Return the [X, Y] coordinate for the center point of the cell that contains the specified text.  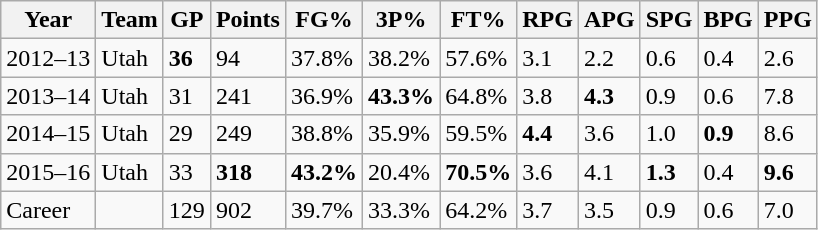
241 [248, 96]
33 [186, 172]
FT% [478, 20]
3.1 [548, 58]
Team [130, 20]
70.5% [478, 172]
33.3% [402, 210]
Year [48, 20]
2.2 [609, 58]
36 [186, 58]
7.0 [788, 210]
BPG [728, 20]
Points [248, 20]
59.5% [478, 134]
64.2% [478, 210]
2013–14 [48, 96]
29 [186, 134]
7.8 [788, 96]
36.9% [324, 96]
35.9% [402, 134]
318 [248, 172]
GP [186, 20]
RPG [548, 20]
3.7 [548, 210]
43.2% [324, 172]
3P% [402, 20]
9.6 [788, 172]
3.5 [609, 210]
64.8% [478, 96]
57.6% [478, 58]
1.0 [669, 134]
3.8 [548, 96]
SPG [669, 20]
37.8% [324, 58]
20.4% [402, 172]
2012–13 [48, 58]
902 [248, 210]
31 [186, 96]
43.3% [402, 96]
38.8% [324, 134]
APG [609, 20]
2015–16 [48, 172]
PPG [788, 20]
4.3 [609, 96]
94 [248, 58]
FG% [324, 20]
39.7% [324, 210]
8.6 [788, 134]
129 [186, 210]
4.1 [609, 172]
38.2% [402, 58]
Career [48, 210]
1.3 [669, 172]
2.6 [788, 58]
4.4 [548, 134]
249 [248, 134]
2014–15 [48, 134]
